Search for the cell housing the specified text and yield its [x, y] center coordinate. 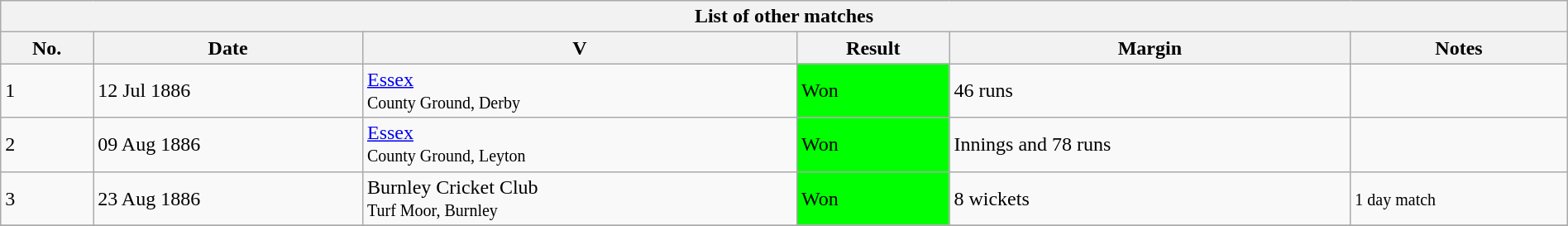
23 Aug 1886 [228, 199]
2 [47, 144]
1 [47, 91]
1 day match [1459, 199]
V [579, 48]
8 wickets [1150, 199]
List of other matches [784, 17]
Margin [1150, 48]
No. [47, 48]
Essex County Ground, Derby [579, 91]
Result [873, 48]
Notes [1459, 48]
3 [47, 199]
12 Jul 1886 [228, 91]
Burnley Cricket Club Turf Moor, Burnley [579, 199]
Innings and 78 runs [1150, 144]
46 runs [1150, 91]
Essex County Ground, Leyton [579, 144]
09 Aug 1886 [228, 144]
Date [228, 48]
